Return the (X, Y) coordinate for the center point of the cell that contains the specified text.  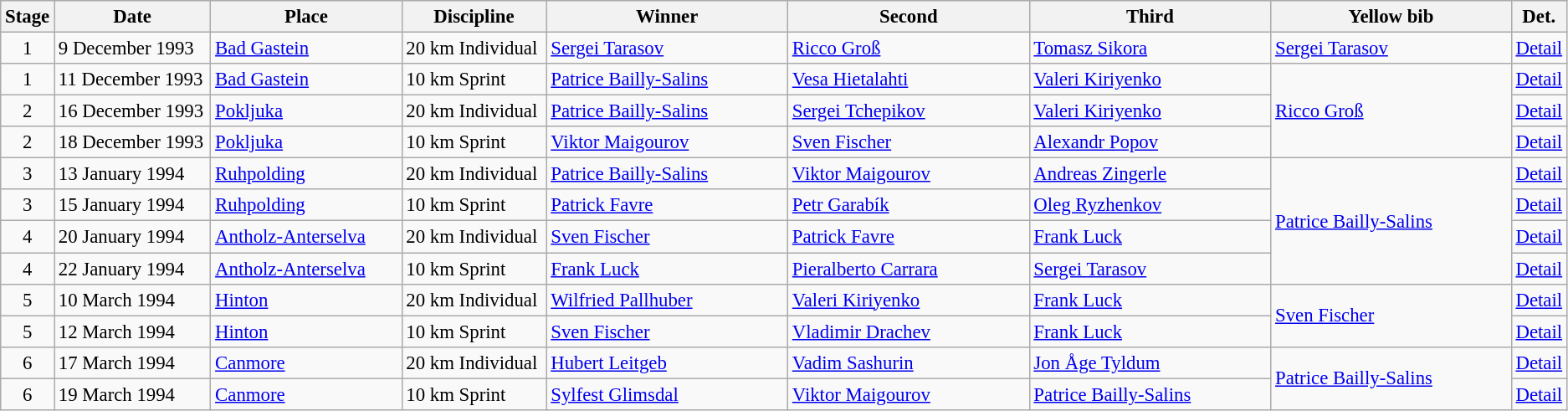
17 March 1994 (132, 362)
Tomasz Sikora (1150, 49)
Jon Åge Tyldum (1150, 362)
12 March 1994 (132, 331)
Hubert Leitgeb (668, 362)
Petr Garabík (909, 205)
Wilfried Pallhuber (668, 300)
Date (132, 17)
Second (909, 17)
22 January 1994 (132, 269)
Stage (28, 17)
Pieralberto Carrara (909, 269)
11 December 1993 (132, 80)
10 March 1994 (132, 300)
13 January 1994 (132, 174)
16 December 1993 (132, 111)
Vadim Sashurin (909, 362)
19 March 1994 (132, 394)
9 December 1993 (132, 49)
Discipline (474, 17)
Sergei Tchepikov (909, 111)
15 January 1994 (132, 205)
Yellow bib (1391, 17)
Det. (1539, 17)
Oleg Ryzhenkov (1150, 205)
Vesa Hietalahti (909, 80)
18 December 1993 (132, 142)
Third (1150, 17)
Alexandr Popov (1150, 142)
Place (306, 17)
Winner (668, 17)
20 January 1994 (132, 237)
Sylfest Glimsdal (668, 394)
Vladimir Drachev (909, 331)
Andreas Zingerle (1150, 174)
